Determine the (x, y) coordinate at the center of the cell enclosing the given text.  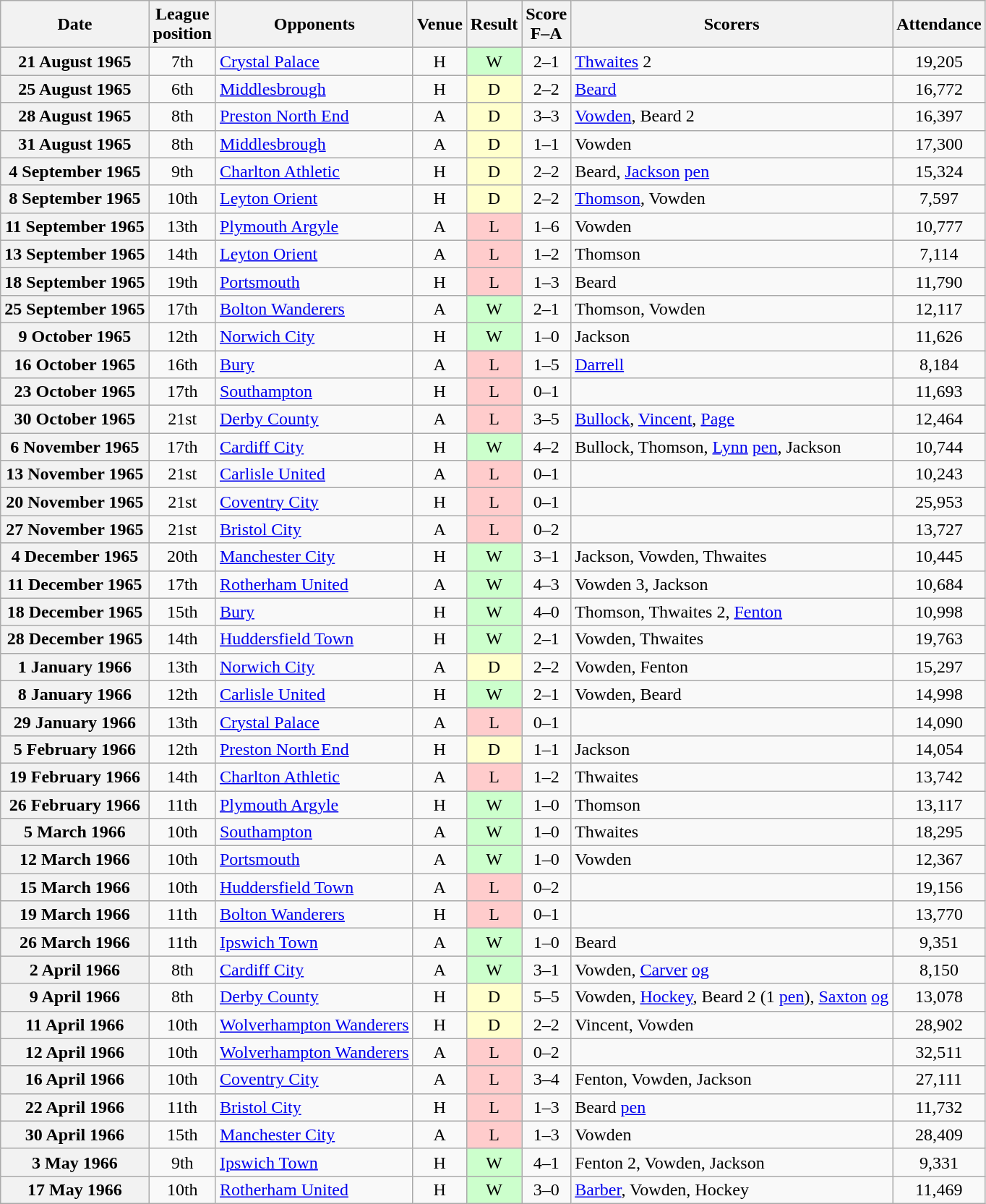
Bullock, Vincent, Page (732, 419)
19 February 1966 (75, 777)
10,445 (939, 557)
13 September 1965 (75, 254)
4–3 (546, 584)
21 August 1965 (75, 61)
23 October 1965 (75, 392)
Vowden, Hockey, Beard 2 (1 pen), Saxton og (732, 997)
13,727 (939, 529)
Jackson, Vowden, Thwaites (732, 557)
13,078 (939, 997)
9 October 1965 (75, 336)
12,464 (939, 419)
2 April 1966 (75, 970)
8,150 (939, 970)
30 October 1965 (75, 419)
5 February 1966 (75, 749)
3 May 1966 (75, 1162)
8,184 (939, 364)
16th (182, 364)
11,790 (939, 281)
16,772 (939, 89)
32,511 (939, 1052)
16,397 (939, 116)
17,300 (939, 144)
22 April 1966 (75, 1107)
Result (494, 25)
30 April 1966 (75, 1135)
4 September 1965 (75, 171)
9 April 1966 (75, 997)
Fenton 2, Vowden, Jackson (732, 1162)
28,902 (939, 1025)
3–0 (546, 1190)
6 November 1965 (75, 447)
11 December 1965 (75, 584)
26 February 1966 (75, 805)
17 May 1966 (75, 1190)
13,117 (939, 805)
15,297 (939, 667)
Vowden, Thwaites (732, 639)
10,744 (939, 447)
19 March 1966 (75, 915)
28 December 1965 (75, 639)
18 September 1965 (75, 281)
Leagueposition (182, 25)
8 September 1965 (75, 199)
ScoreF–A (546, 25)
13,742 (939, 777)
3–4 (546, 1080)
7,597 (939, 199)
20th (182, 557)
9,351 (939, 942)
11,693 (939, 392)
12,117 (939, 309)
Fenton, Vowden, Jackson (732, 1080)
10,684 (939, 584)
Beard, Jackson pen (732, 171)
27 November 1965 (75, 529)
Opponents (314, 25)
7th (182, 61)
15,324 (939, 171)
5–5 (546, 997)
Vowden 3, Jackson (732, 584)
8 January 1966 (75, 694)
9,331 (939, 1162)
13 November 1965 (75, 474)
20 November 1965 (75, 502)
10,998 (939, 612)
4–2 (546, 447)
Vowden, Fenton (732, 667)
29 January 1966 (75, 722)
28 August 1965 (75, 116)
3–5 (546, 419)
11,626 (939, 336)
25,953 (939, 502)
18,295 (939, 832)
Date (75, 25)
27,111 (939, 1080)
12,367 (939, 860)
15 March 1966 (75, 887)
Barber, Vowden, Hockey (732, 1190)
13,770 (939, 915)
7,114 (939, 254)
11 April 1966 (75, 1025)
19th (182, 281)
3–3 (546, 116)
14,054 (939, 749)
14,090 (939, 722)
4–1 (546, 1162)
Vowden, Carver og (732, 970)
12 March 1966 (75, 860)
Vowden, Beard (732, 694)
Venue (440, 25)
12 April 1966 (75, 1052)
Attendance (939, 25)
5 March 1966 (75, 832)
Vincent, Vowden (732, 1025)
19,156 (939, 887)
11,732 (939, 1107)
6th (182, 89)
1 January 1966 (75, 667)
Thomson, Thwaites 2, Fenton (732, 612)
19,763 (939, 639)
Bullock, Thomson, Lynn pen, Jackson (732, 447)
Scorers (732, 25)
18 December 1965 (75, 612)
1–5 (546, 364)
10,777 (939, 226)
26 March 1966 (75, 942)
Thwaites 2 (732, 61)
11 September 1965 (75, 226)
28,409 (939, 1135)
11,469 (939, 1190)
14,998 (939, 694)
25 September 1965 (75, 309)
4–0 (546, 612)
4 December 1965 (75, 557)
10,243 (939, 474)
31 August 1965 (75, 144)
19,205 (939, 61)
Darrell (732, 364)
Beard pen (732, 1107)
1–6 (546, 226)
25 August 1965 (75, 89)
16 April 1966 (75, 1080)
Vowden, Beard 2 (732, 116)
16 October 1965 (75, 364)
